Return (X, Y) of the center of cell containing provided text 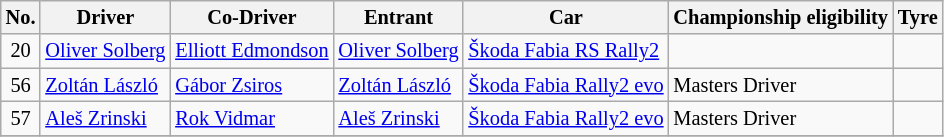
57 (21, 118)
Driver (105, 17)
Entrant (399, 17)
56 (21, 85)
No. (21, 17)
Škoda Fabia RS Rally2 (566, 51)
Rok Vidmar (252, 118)
Car (566, 17)
Gábor Zsiros (252, 85)
Elliott Edmondson (252, 51)
Championship eligibility (780, 17)
Co-Driver (252, 17)
20 (21, 51)
Tyre (918, 17)
